Detect which cell encompasses the target text, then output its [x, y] center coordinate. 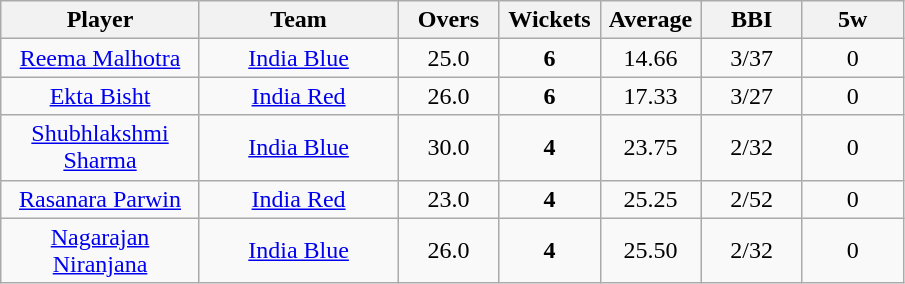
Team [298, 20]
25.25 [650, 199]
Average [650, 20]
Wickets [550, 20]
2/52 [752, 199]
Ekta Bisht [100, 96]
23.0 [448, 199]
Player [100, 20]
14.66 [650, 58]
3/27 [752, 96]
Overs [448, 20]
Reema Malhotra [100, 58]
5w [852, 20]
25.0 [448, 58]
Shubhlakshmi Sharma [100, 148]
30.0 [448, 148]
Nagarajan Niranjana [100, 250]
25.50 [650, 250]
Rasanara Parwin [100, 199]
3/37 [752, 58]
23.75 [650, 148]
17.33 [650, 96]
BBI [752, 20]
